From the cell containing the given text, extract its center point as (x, y) coordinate. 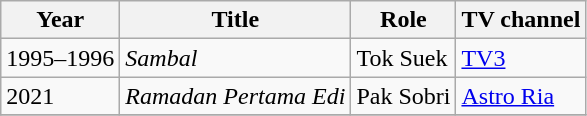
Sambal (236, 58)
1995–1996 (60, 58)
TV3 (521, 58)
Title (236, 20)
Ramadan Pertama Edi (236, 96)
TV channel (521, 20)
Pak Sobri (404, 96)
2021 (60, 96)
Tok Suek (404, 58)
Year (60, 20)
Role (404, 20)
Astro Ria (521, 96)
